Pinpoint the cell where the given text exists, returning its (x, y) midpoint coordinate. 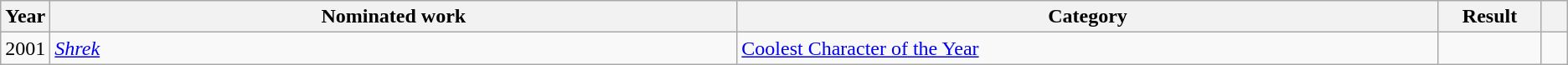
Result (1489, 17)
Nominated work (394, 17)
Coolest Character of the Year (1087, 48)
2001 (25, 48)
Year (25, 17)
Shrek (394, 48)
Category (1087, 17)
